From the cell containing the given text, extract its center point as [x, y] coordinate. 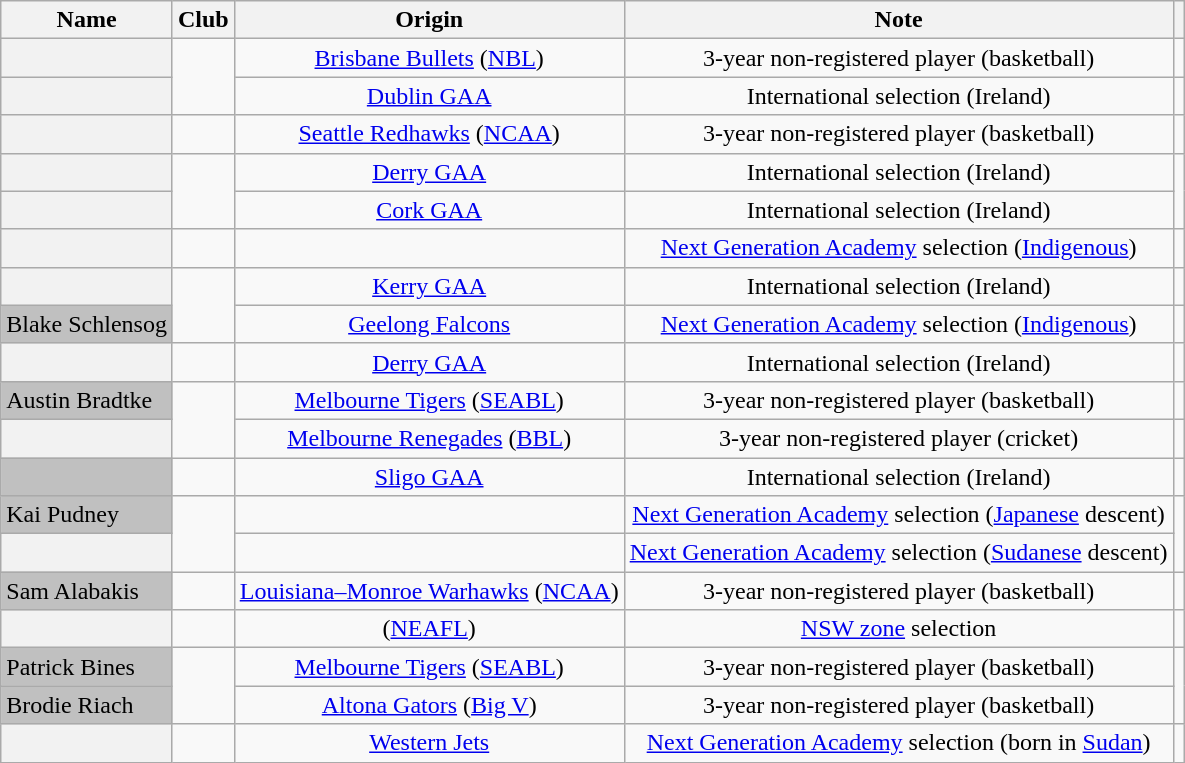
Western Jets [429, 743]
Origin [429, 20]
Kai Pudney [87, 515]
Next Generation Academy selection (Japanese descent) [898, 515]
Kerry GAA [429, 286]
Name [87, 20]
3-year non-registered player (cricket) [898, 438]
Brisbane Bullets (NBL) [429, 58]
Blake Schlensog [87, 324]
Geelong Falcons [429, 324]
Sam Alabakis [87, 591]
Austin Bradtke [87, 400]
Patrick Bines [87, 667]
Next Generation Academy selection (born in Sudan) [898, 743]
Melbourne Renegades (BBL) [429, 438]
Altona Gators (Big V) [429, 705]
NSW zone selection [898, 629]
(NEAFL) [429, 629]
Dublin GAA [429, 96]
Sligo GAA [429, 477]
Seattle Redhawks (NCAA) [429, 134]
Note [898, 20]
Next Generation Academy selection (Sudanese descent) [898, 553]
Brodie Riach [87, 705]
Club [203, 20]
Cork GAA [429, 210]
Louisiana–Monroe Warhawks (NCAA) [429, 591]
